Return the (X, Y) coordinate for the center point of the cell that contains the specified text.  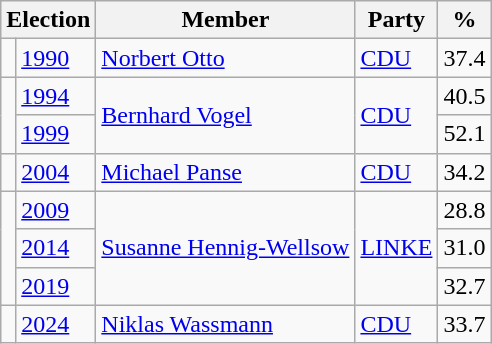
37.4 (464, 58)
52.1 (464, 134)
1990 (56, 58)
40.5 (464, 96)
2004 (56, 172)
33.7 (464, 324)
Member (226, 20)
% (464, 20)
34.2 (464, 172)
2014 (56, 248)
Michael Panse (226, 172)
Susanne Hennig-Wellsow (226, 248)
2024 (56, 324)
28.8 (464, 210)
Party (396, 20)
LINKE (396, 248)
2009 (56, 210)
2019 (56, 286)
Niklas Wassmann (226, 324)
Norbert Otto (226, 58)
Bernhard Vogel (226, 115)
32.7 (464, 286)
1994 (56, 96)
1999 (56, 134)
31.0 (464, 248)
Election (48, 20)
